Find where the given text appears and provide that cell's center as [X, Y] coordinate. 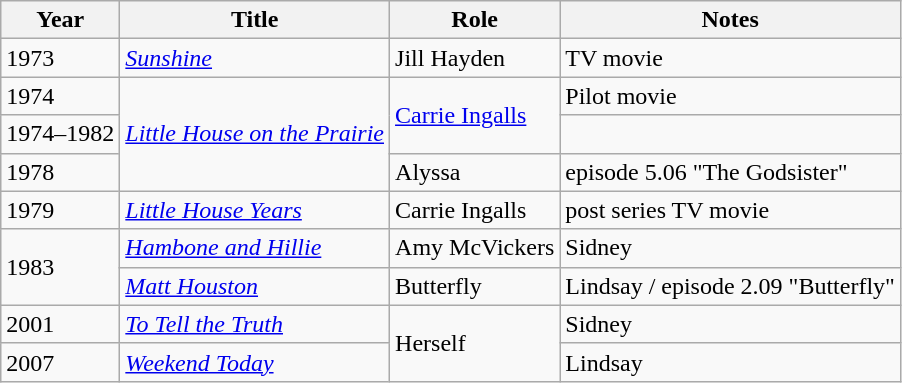
To Tell the Truth [255, 324]
Title [255, 20]
Little House Years [255, 210]
1983 [60, 267]
Year [60, 20]
Alyssa [475, 172]
TV movie [730, 58]
Sunshine [255, 58]
episode 5.06 "The Godsister" [730, 172]
Weekend Today [255, 362]
Role [475, 20]
1973 [60, 58]
2001 [60, 324]
Lindsay [730, 362]
1979 [60, 210]
Lindsay / episode 2.09 "Butterfly" [730, 286]
1978 [60, 172]
Matt Houston [255, 286]
post series TV movie [730, 210]
Little House on the Prairie [255, 134]
1974 [60, 96]
1974–1982 [60, 134]
Pilot movie [730, 96]
Jill Hayden [475, 58]
Amy McVickers [475, 248]
2007 [60, 362]
Butterfly [475, 286]
Herself [475, 343]
Hambone and Hillie [255, 248]
Notes [730, 20]
